Capture the cell that displays the provided text and extract its (X, Y) central coordinate. 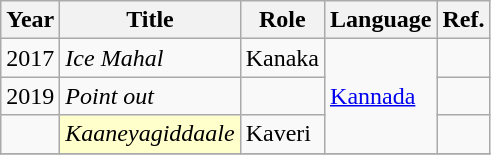
Language (381, 20)
Role (282, 20)
Kannada (381, 96)
Point out (150, 96)
Kaveri (282, 134)
2017 (30, 58)
Ref. (464, 20)
Year (30, 20)
Title (150, 20)
2019 (30, 96)
Ice Mahal (150, 58)
Kanaka (282, 58)
Kaaneyagiddaale (150, 134)
